Determine the (X, Y) coordinate at the center of the cell enclosing the given text.  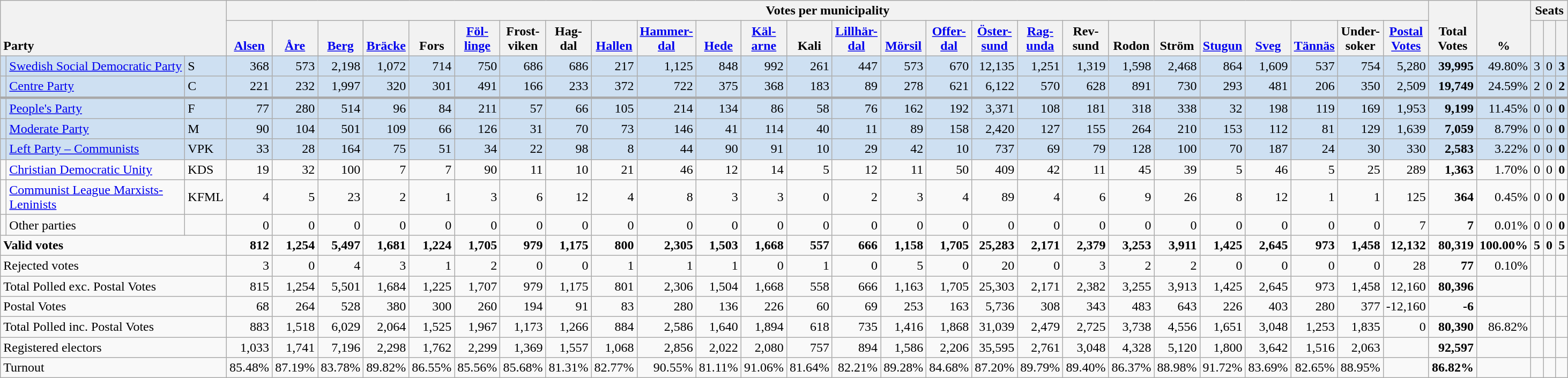
2,198 (341, 66)
1,651 (1222, 327)
Alsen (250, 39)
233 (568, 87)
153 (1222, 129)
2,206 (949, 347)
9 (1131, 197)
1,800 (1222, 347)
198 (1268, 108)
Hammer- dal (666, 39)
848 (718, 66)
232 (295, 87)
Party (114, 28)
Fors (432, 39)
1,369 (523, 347)
Total Votes (1453, 28)
300 (432, 307)
375 (718, 87)
83 (614, 307)
Registered electors (114, 347)
409 (995, 169)
380 (386, 307)
86.55% (432, 368)
2,468 (1177, 66)
812 (250, 245)
2,479 (1040, 327)
447 (856, 66)
5,120 (1177, 347)
146 (666, 129)
883 (250, 327)
714 (432, 66)
33 (250, 149)
757 (809, 347)
350 (1361, 87)
1,416 (904, 327)
1,598 (1131, 66)
KDS (206, 169)
1,967 (477, 327)
155 (1086, 129)
1,225 (432, 286)
Communist League Marxists-Leninists (95, 197)
109 (386, 129)
105 (614, 108)
1,068 (614, 347)
80,390 (1453, 327)
2,725 (1086, 327)
14 (763, 169)
50 (949, 169)
2,856 (666, 347)
192 (949, 108)
2,063 (1361, 347)
1,868 (949, 327)
12,135 (995, 66)
289 (1406, 169)
301 (432, 87)
308 (1040, 307)
73 (614, 129)
Votes per municipality (828, 11)
30 (1361, 149)
Föl- linge (477, 39)
Other parties (95, 225)
114 (763, 129)
Swedish Social Democratic Party (95, 66)
338 (1177, 108)
1,835 (1361, 327)
Turnout (114, 368)
1,158 (904, 245)
261 (809, 66)
23 (341, 197)
221 (250, 87)
89.40% (1086, 368)
670 (949, 66)
1,516 (1314, 347)
Hallen (614, 39)
90.55% (666, 368)
537 (1314, 66)
Rejected votes (114, 265)
3,642 (1268, 347)
750 (477, 66)
1,072 (386, 66)
92,597 (1453, 347)
5,280 (1406, 66)
1,503 (718, 245)
Total Polled inc. Postal Votes (114, 327)
Stugun (1222, 39)
501 (341, 129)
403 (1268, 307)
51 (432, 149)
7,196 (341, 347)
158 (949, 129)
81.64% (809, 368)
2,064 (386, 327)
2,509 (1406, 87)
260 (477, 307)
800 (614, 245)
87.19% (295, 368)
2,761 (1040, 347)
-6 (1453, 307)
1,518 (295, 327)
206 (1314, 87)
491 (477, 87)
278 (904, 87)
894 (856, 347)
91.06% (763, 368)
162 (904, 108)
79 (1086, 149)
87.20% (995, 368)
People's Party (95, 108)
3,913 (1177, 286)
22 (523, 149)
Christian Democratic Unity (95, 169)
730 (1177, 87)
F (206, 108)
136 (718, 307)
45 (1131, 169)
Seats (1549, 11)
514 (341, 108)
377 (1361, 307)
801 (614, 286)
1,224 (432, 245)
126 (477, 129)
C (206, 87)
481 (1268, 87)
19 (250, 169)
Offer- dal (949, 39)
81.31% (568, 368)
9,199 (1453, 108)
82.65% (1314, 368)
119 (1314, 108)
1,033 (250, 347)
1,707 (477, 286)
0.45% (1503, 197)
1,125 (666, 66)
1,525 (432, 327)
1,586 (904, 347)
183 (809, 87)
5,736 (995, 307)
76 (856, 108)
293 (1222, 87)
89.28% (904, 368)
Hede (718, 39)
1,762 (432, 347)
88.95% (1361, 368)
84.68% (949, 368)
82.77% (614, 368)
31 (523, 129)
643 (1177, 307)
1,609 (1268, 66)
Berg (341, 39)
318 (1131, 108)
194 (523, 307)
372 (614, 87)
570 (1040, 87)
4,556 (1177, 327)
1,557 (568, 347)
104 (295, 129)
100.00% (1503, 245)
85.48% (250, 368)
2,305 (666, 245)
80,319 (1453, 245)
25,283 (995, 245)
86.37% (1131, 368)
1,953 (1406, 108)
815 (250, 286)
Frost- viken (523, 39)
2,022 (718, 347)
1,163 (904, 286)
210 (1177, 129)
Centre Party (95, 87)
754 (1361, 66)
83.78% (341, 368)
39,995 (1453, 66)
96 (386, 108)
211 (477, 108)
84 (432, 108)
Total Polled exc. Postal Votes (114, 286)
483 (1131, 307)
4,328 (1131, 347)
891 (1131, 87)
884 (614, 327)
Bräcke (386, 39)
85.68% (523, 368)
49.80% (1503, 66)
169 (1361, 108)
Lillhär- dal (856, 39)
44 (666, 149)
1,997 (341, 87)
1,741 (295, 347)
0.10% (1503, 265)
12,160 (1406, 286)
127 (1040, 129)
89.82% (386, 368)
618 (809, 327)
3.22% (1503, 149)
0.01% (1503, 225)
3,911 (1177, 245)
Rev- sund (1086, 39)
1,173 (523, 327)
992 (763, 66)
31,039 (995, 327)
88.98% (1177, 368)
3,738 (1131, 327)
163 (949, 307)
2,583 (1453, 149)
60 (809, 307)
91.72% (1222, 368)
Rodon (1131, 39)
25 (1361, 169)
722 (666, 87)
39 (1177, 169)
6,122 (995, 87)
Sveg (1268, 39)
5,501 (341, 286)
187 (1268, 149)
Ström (1177, 39)
330 (1406, 149)
24.59% (1503, 87)
557 (809, 245)
20 (995, 265)
75 (386, 149)
Valid votes (114, 245)
Mörsil (904, 39)
558 (809, 286)
621 (949, 87)
Hag- dal (568, 39)
253 (904, 307)
125 (1406, 197)
83.69% (1268, 368)
Åre (295, 39)
3,253 (1131, 245)
81.11% (718, 368)
80,396 (1453, 286)
1,266 (568, 327)
1,253 (1314, 327)
Käl- arne (763, 39)
24 (1314, 149)
1,681 (386, 245)
11.45% (1503, 108)
89.79% (1040, 368)
5,497 (341, 245)
Rag- unda (1040, 39)
2,306 (666, 286)
Tännäs (1314, 39)
86 (763, 108)
26 (1177, 197)
528 (341, 307)
81 (1314, 129)
98 (568, 149)
2,379 (1086, 245)
6,029 (341, 327)
41 (718, 129)
112 (1268, 129)
Under- soker (1361, 39)
1,504 (718, 286)
Left Party – Communists (95, 149)
128 (1131, 149)
129 (1361, 129)
% (1503, 28)
164 (341, 149)
364 (1453, 197)
12,132 (1406, 245)
2,586 (666, 327)
57 (523, 108)
Öster- sund (995, 39)
320 (386, 87)
134 (718, 108)
68 (250, 307)
108 (1040, 108)
34 (477, 149)
1,894 (763, 327)
217 (614, 66)
82.21% (856, 368)
-12,160 (1406, 307)
1,640 (718, 327)
1,639 (1406, 129)
181 (1086, 108)
628 (1086, 87)
214 (666, 108)
35,595 (995, 347)
737 (995, 149)
VPK (206, 149)
25,303 (995, 286)
2,382 (1086, 286)
864 (1222, 66)
2,298 (386, 347)
2,299 (477, 347)
KFML (206, 197)
1,363 (1453, 169)
3,255 (1131, 286)
7,059 (1453, 129)
M (206, 129)
Kali (809, 39)
1,319 (1086, 66)
Moderate Party (95, 129)
S (206, 66)
40 (809, 129)
1,684 (386, 286)
3,371 (995, 108)
85.56% (477, 368)
8.79% (1503, 129)
58 (809, 108)
1,251 (1040, 66)
2,420 (995, 129)
2,080 (763, 347)
1.70% (1503, 169)
166 (523, 87)
29 (856, 149)
19,749 (1453, 87)
735 (856, 327)
343 (1086, 307)
21 (614, 169)
